Capture the cell that displays the provided text and extract its (x, y) central coordinate. 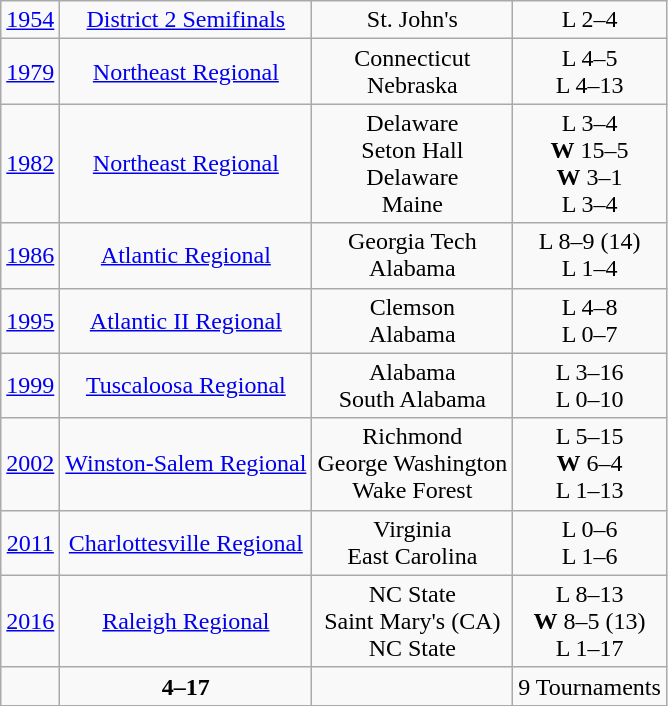
2011 (30, 542)
1982 (30, 164)
L 8–9 (14)L 1–4 (590, 256)
DelawareSeton HallDelawareMaine (412, 164)
1995 (30, 320)
2002 (30, 464)
Tuscaloosa Regional (186, 386)
ClemsonAlabama (412, 320)
NC StateSaint Mary's (CA)NC State (412, 621)
1954 (30, 20)
L 0–6L 1–6 (590, 542)
4–17 (186, 686)
9 Tournaments (590, 686)
District 2 Semifinals (186, 20)
Raleigh Regional (186, 621)
AlabamaSouth Alabama (412, 386)
L 3–16L 0–10 (590, 386)
VirginiaEast Carolina (412, 542)
Charlottesville Regional (186, 542)
L 4–5L 4–13 (590, 72)
L 2–4 (590, 20)
L 3–4W 15–5W 3–1L 3–4 (590, 164)
Georgia TechAlabama (412, 256)
Atlantic II Regional (186, 320)
Atlantic Regional (186, 256)
St. John's (412, 20)
L 4–8L 0–7 (590, 320)
Winston-Salem Regional (186, 464)
RichmondGeorge WashingtonWake Forest (412, 464)
L 8–13W 8–5 (13)L 1–17 (590, 621)
2016 (30, 621)
1986 (30, 256)
ConnecticutNebraska (412, 72)
1999 (30, 386)
L 5–15W 6–4L 1–13 (590, 464)
1979 (30, 72)
